Find where the given text appears and provide that cell's center as [X, Y] coordinate. 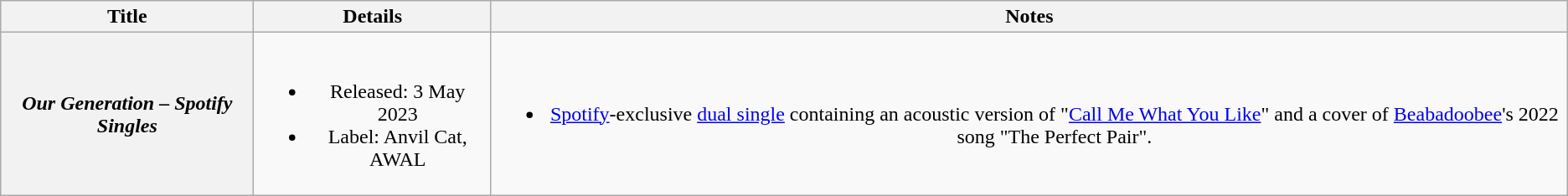
Our Generation – Spotify Singles [127, 114]
Notes [1029, 17]
Released: 3 May 2023Label: Anvil Cat, AWAL [373, 114]
Spotify-exclusive dual single containing an acoustic version of "Call Me What You Like" and a cover of Beabadoobee's 2022 song "The Perfect Pair". [1029, 114]
Details [373, 17]
Title [127, 17]
